Return [x, y] of the center of cell containing provided text 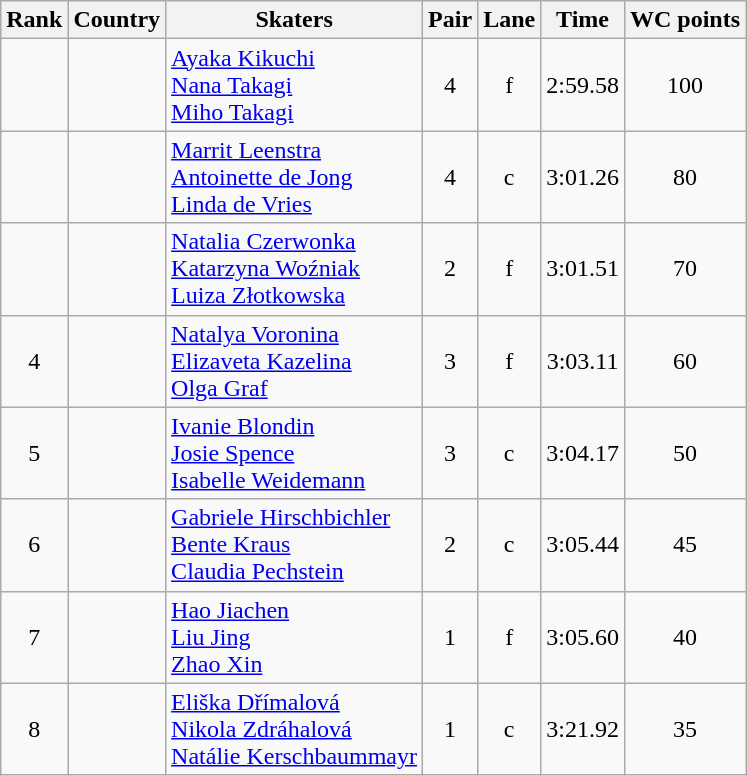
Skaters [294, 20]
35 [684, 729]
5 [34, 453]
3:05.60 [583, 637]
3:01.51 [583, 269]
Eliška DřímalováNikola ZdráhalováNatálie Kerschbaummayr [294, 729]
3:04.17 [583, 453]
3:01.26 [583, 177]
Lane [510, 20]
50 [684, 453]
60 [684, 361]
Ayaka KikuchiNana TakagiMiho Takagi [294, 85]
2:59.58 [583, 85]
8 [34, 729]
WC points [684, 20]
Natalya VoroninaElizaveta KazelinaOlga Graf [294, 361]
Time [583, 20]
Natalia CzerwonkaKatarzyna WoźniakLuiza Złotkowska [294, 269]
6 [34, 545]
3:03.11 [583, 361]
70 [684, 269]
Gabriele HirschbichlerBente KrausClaudia Pechstein [294, 545]
80 [684, 177]
100 [684, 85]
3:05.44 [583, 545]
Ivanie BlondinJosie SpenceIsabelle Weidemann [294, 453]
Country [117, 20]
45 [684, 545]
3:21.92 [583, 729]
Pair [450, 20]
7 [34, 637]
Rank [34, 20]
Hao JiachenLiu JingZhao Xin [294, 637]
40 [684, 637]
Marrit LeenstraAntoinette de JongLinda de Vries [294, 177]
